Return the [X, Y] coordinate for the center point of the cell that contains the specified text.  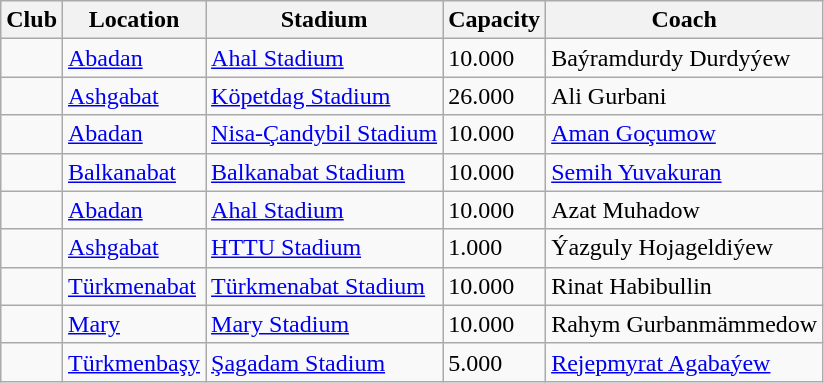
26.000 [494, 96]
Ali Gurbani [684, 96]
Stadium [324, 20]
Location [134, 20]
Mary [134, 324]
Capacity [494, 20]
Azat Muhadow [684, 210]
Baýramdurdy Durdyýew [684, 58]
Semih Yuvakuran [684, 172]
Nisa-Çandybil Stadium [324, 134]
Türkmenabat Stadium [324, 286]
Rejepmyrat Agabaýew [684, 362]
5.000 [494, 362]
Rinat Habibullin [684, 286]
Aman Goçumow [684, 134]
Ýazguly Hojageldiýew [684, 248]
HTTU Stadium [324, 248]
Rahym Gurbanmämmedow [684, 324]
Şagadam Stadium [324, 362]
Balkanabat [134, 172]
Coach [684, 20]
Türkmenabat [134, 286]
Köpetdag Stadium [324, 96]
1.000 [494, 248]
Club [32, 20]
Türkmenbaşy [134, 362]
Mary Stadium [324, 324]
Balkanabat Stadium [324, 172]
